Determine the (x, y) coordinate at the center of the cell enclosing the given text.  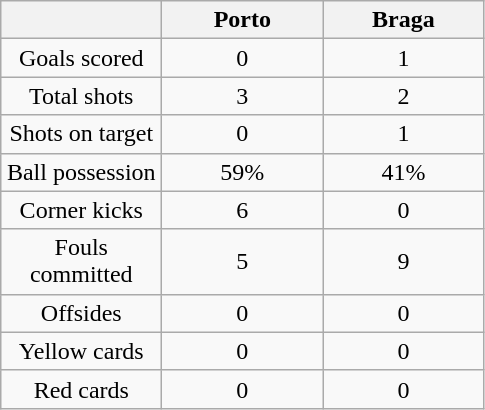
59% (242, 172)
Corner kicks (82, 210)
Fouls committed (82, 262)
Porto (242, 20)
Ball possession (82, 172)
Goals scored (82, 58)
9 (404, 262)
2 (404, 96)
5 (242, 262)
Shots on target (82, 134)
3 (242, 96)
Braga (404, 20)
Total shots (82, 96)
Offsides (82, 313)
41% (404, 172)
Yellow cards (82, 351)
6 (242, 210)
Red cards (82, 389)
